Output the [X, Y] coordinate of the center of the cell containing the given text.  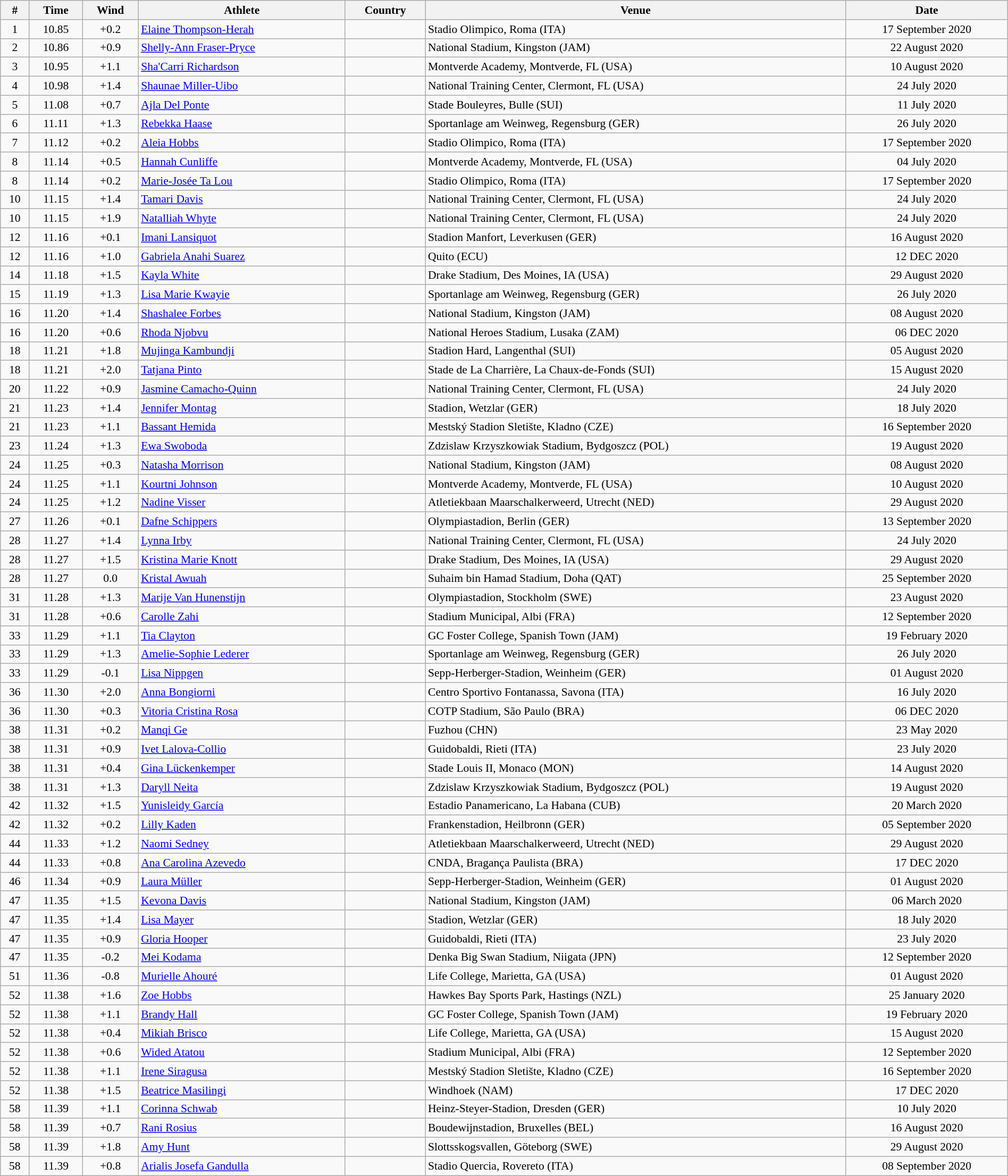
Tia Clayton [241, 636]
Tatjana Pinto [241, 370]
Heinz-Steyer-Stadion, Dresden (GER) [636, 1109]
National Heroes Stadium, Lusaka (ZAM) [636, 332]
Jennifer Montag [241, 408]
Stadion Manfort, Leverkusen (GER) [636, 238]
Anna Bongiorni [241, 693]
11.24 [56, 446]
Quito (ECU) [636, 256]
22 August 2020 [927, 48]
Natasha Morrison [241, 465]
Time [56, 10]
27 [15, 522]
Slottsskogsvallen, Göteborg (SWE) [636, 1147]
Ivet Lalova-Collio [241, 749]
Lisa Mayer [241, 920]
Sha'Carri Richardson [241, 67]
Kristina Marie Knott [241, 560]
Manqi Ge [241, 730]
6 [15, 124]
11.12 [56, 143]
11.11 [56, 124]
Gina Lückenkemper [241, 768]
Brandy Hall [241, 1014]
-0.1 [111, 673]
Shaunae Miller-Uibo [241, 86]
5 [15, 105]
Natalliah Whyte [241, 219]
Wind [111, 10]
Wided Atatou [241, 1053]
20 [15, 389]
11.26 [56, 522]
Amy Hunt [241, 1147]
14 [15, 276]
Jasmine Camacho-Quinn [241, 389]
Stade de La Charrière, La Chaux-de-Fonds (SUI) [636, 370]
Stade Louis II, Monaco (MON) [636, 768]
Lynna Irby [241, 541]
+1.0 [111, 256]
Denka Big Swan Stadium, Niigata (JPN) [636, 957]
08 September 2020 [927, 1166]
13 September 2020 [927, 522]
Centro Sportivo Fontanassa, Savona (ITA) [636, 693]
Gabriela Anahi Suarez [241, 256]
12 DEC 2020 [927, 256]
Suhaim bin Hamad Stadium, Doha (QAT) [636, 579]
COTP Stadium, São Paulo (BRA) [636, 711]
Date [927, 10]
Corinna Schwab [241, 1109]
Murielle Ahouré [241, 977]
23 May 2020 [927, 730]
4 [15, 86]
Frankenstadion, Heilbronn (GER) [636, 825]
04 July 2020 [927, 162]
-0.8 [111, 977]
11.22 [56, 389]
Mei Kodama [241, 957]
-0.2 [111, 957]
Hawkes Bay Sports Park, Hastings (NZL) [636, 996]
Boudewijnstadion, Bruxelles (BEL) [636, 1128]
Imani Lansiquot [241, 238]
Mujinga Kambundji [241, 351]
Ana Carolina Azevedo [241, 863]
Laura Müller [241, 882]
15 [15, 295]
10.86 [56, 48]
Country [385, 10]
16 July 2020 [927, 693]
20 March 2020 [927, 806]
CNDA, Bragança Paulista (BRA) [636, 863]
Rhoda Njobvu [241, 332]
Hannah Cunliffe [241, 162]
11.08 [56, 105]
Lisa Nippgen [241, 673]
11 July 2020 [927, 105]
Marije Van Hunenstijn [241, 598]
Kayla White [241, 276]
3 [15, 67]
Aleia Hobbs [241, 143]
23 August 2020 [927, 598]
Beatrice Masilingi [241, 1090]
25 September 2020 [927, 579]
+0.5 [111, 162]
Stadion Hard, Langenthal (SUI) [636, 351]
Elaine Thompson-Herah [241, 29]
46 [15, 882]
7 [15, 143]
Amelie-Sophie Lederer [241, 654]
Shelly-Ann Fraser-Pryce [241, 48]
Marie-Josée Ta Lou [241, 181]
Mikiah Brisco [241, 1033]
+1.6 [111, 996]
10.85 [56, 29]
0.0 [111, 579]
+1.9 [111, 219]
Fuzhou (CHN) [636, 730]
Lilly Kaden [241, 825]
Irene Siragusa [241, 1071]
Vitoria Cristina Rosa [241, 711]
Gloria Hooper [241, 939]
11.18 [56, 276]
10 July 2020 [927, 1109]
11.19 [56, 295]
05 August 2020 [927, 351]
05 September 2020 [927, 825]
25 January 2020 [927, 996]
Ewa Swoboda [241, 446]
# [15, 10]
Dafne Schippers [241, 522]
Athlete [241, 10]
23 [15, 446]
2 [15, 48]
Zoe Hobbs [241, 996]
Venue [636, 10]
Olympiastadion, Stockholm (SWE) [636, 598]
06 March 2020 [927, 901]
Kristal Awuah [241, 579]
Naomi Sedney [241, 844]
51 [15, 977]
11.34 [56, 882]
10.98 [56, 86]
Rani Rosius [241, 1128]
10.95 [56, 67]
Bassant Hemida [241, 427]
Lisa Marie Kwayie [241, 295]
Daryll Neita [241, 787]
Olympiastadion, Berlin (GER) [636, 522]
1 [15, 29]
Carolle Zahi [241, 616]
Ajla Del Ponte [241, 105]
Estadio Panamericano, La Habana (CUB) [636, 806]
Nadine Visser [241, 503]
Arialis Josefa Gandulla [241, 1166]
Windhoek (NAM) [636, 1090]
Kevona Davis [241, 901]
Shashalee Forbes [241, 313]
Kourtni Johnson [241, 484]
Rebekka Haase [241, 124]
Tamari Davis [241, 199]
11.36 [56, 977]
Yunisleidy García [241, 806]
14 August 2020 [927, 768]
Stade Bouleyres, Bulle (SUI) [636, 105]
Stadio Quercia, Rovereto (ITA) [636, 1166]
